Return the [x, y] coordinate for the center point of the cell that contains the specified text.  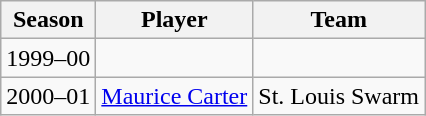
Player [174, 20]
1999–00 [48, 58]
Team [339, 20]
Season [48, 20]
St. Louis Swarm [339, 96]
2000–01 [48, 96]
Maurice Carter [174, 96]
